Extract the (X, Y) coordinate from the center of the cell holding the provided text.  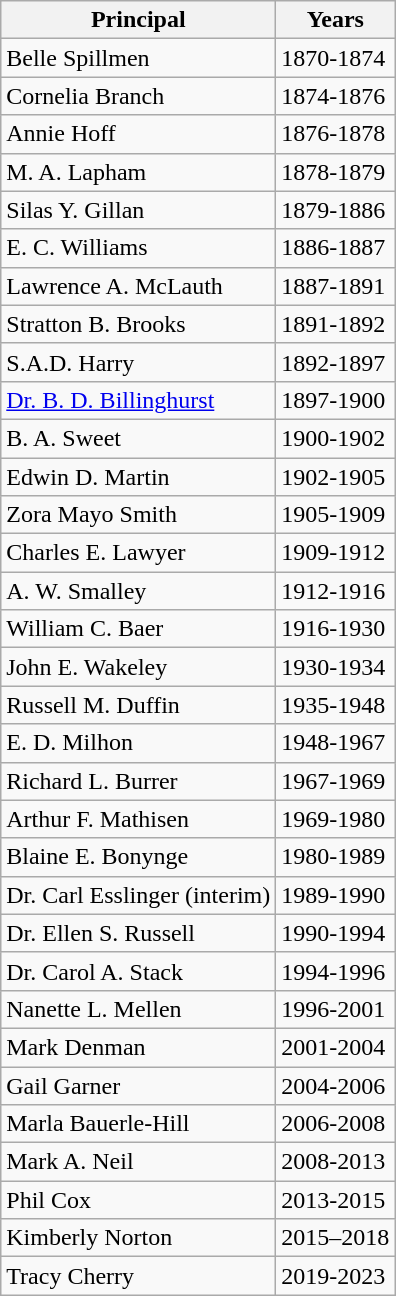
Principal (138, 20)
2015–2018 (336, 1238)
Belle Spillmen (138, 58)
2019-2023 (336, 1276)
E. D. Milhon (138, 743)
Marla Bauerle-Hill (138, 1124)
William C. Baer (138, 629)
E. C. Williams (138, 248)
Gail Garner (138, 1085)
M. A. Lapham (138, 172)
1878-1879 (336, 172)
Mark Denman (138, 1047)
1891-1892 (336, 324)
1905-1909 (336, 515)
Dr. Carol A. Stack (138, 971)
Mark A. Neil (138, 1162)
Richard L. Burrer (138, 781)
1980-1989 (336, 857)
Kimberly Norton (138, 1238)
Dr. Ellen S. Russell (138, 933)
Charles E. Lawyer (138, 553)
Nanette L. Mellen (138, 1009)
1996-2001 (336, 1009)
S.A.D. Harry (138, 362)
1930-1934 (336, 667)
1879-1886 (336, 210)
1902-1905 (336, 477)
1990-1994 (336, 933)
2001-2004 (336, 1047)
2008-2013 (336, 1162)
1935-1948 (336, 705)
Dr. B. D. Billinghurst (138, 400)
Zora Mayo Smith (138, 515)
Silas Y. Gillan (138, 210)
Russell M. Duffin (138, 705)
1892-1897 (336, 362)
2013-2015 (336, 1200)
Dr. Carl Esslinger (interim) (138, 895)
1989-1990 (336, 895)
2004-2006 (336, 1085)
Annie Hoff (138, 134)
1886-1887 (336, 248)
1870-1874 (336, 58)
B. A. Sweet (138, 438)
1874-1876 (336, 96)
Lawrence A. McLauth (138, 286)
1916-1930 (336, 629)
1967-1969 (336, 781)
1948-1967 (336, 743)
Arthur F. Mathisen (138, 819)
1876-1878 (336, 134)
Edwin D. Martin (138, 477)
1897-1900 (336, 400)
Years (336, 20)
Tracy Cherry (138, 1276)
Blaine E. Bonynge (138, 857)
A. W. Smalley (138, 591)
1969-1980 (336, 819)
2006-2008 (336, 1124)
1994-1996 (336, 971)
Stratton B. Brooks (138, 324)
1900-1902 (336, 438)
1887-1891 (336, 286)
John E. Wakeley (138, 667)
1912-1916 (336, 591)
1909-1912 (336, 553)
Phil Cox (138, 1200)
Cornelia Branch (138, 96)
